Determine the [X, Y] coordinate at the center of the cell enclosing the given text.  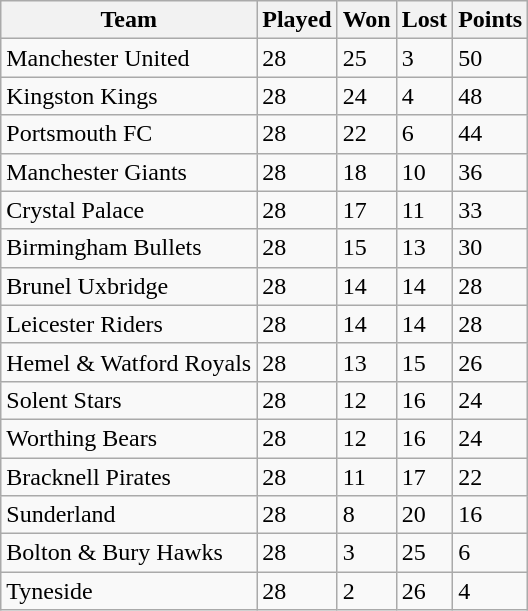
Hemel & Watford Royals [129, 362]
Played [297, 20]
Tyneside [129, 591]
Points [490, 20]
Manchester United [129, 58]
Crystal Palace [129, 210]
Sunderland [129, 515]
Solent Stars [129, 400]
Manchester Giants [129, 172]
Won [366, 20]
36 [490, 172]
20 [424, 515]
50 [490, 58]
Portsmouth FC [129, 134]
Bolton & Bury Hawks [129, 553]
Lost [424, 20]
Team [129, 20]
44 [490, 134]
Bracknell Pirates [129, 477]
8 [366, 515]
48 [490, 96]
Brunel Uxbridge [129, 286]
Leicester Riders [129, 324]
Birmingham Bullets [129, 248]
Kingston Kings [129, 96]
18 [366, 172]
2 [366, 591]
Worthing Bears [129, 438]
33 [490, 210]
10 [424, 172]
30 [490, 248]
